For the text-containing cell, return its midpoint in [x, y] coordinate format. 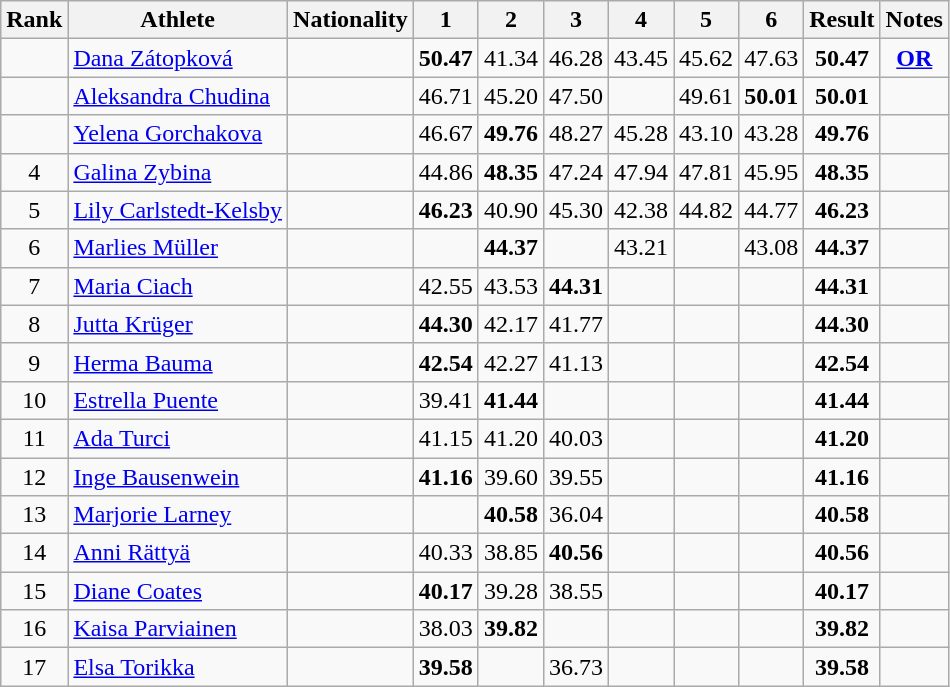
Nationality [351, 20]
11 [34, 438]
41.34 [510, 58]
7 [34, 286]
40.33 [446, 553]
Notes [914, 20]
OR [914, 58]
17 [34, 667]
Result [842, 20]
46.28 [576, 58]
39.60 [510, 477]
Inge Bausenwein [178, 477]
39.55 [576, 477]
48.27 [576, 134]
44.86 [446, 172]
40.90 [510, 210]
39.41 [446, 400]
43.21 [640, 248]
Anni Rättyä [178, 553]
8 [34, 324]
Ada Turci [178, 438]
10 [34, 400]
41.13 [576, 362]
Maria Ciach [178, 286]
Galina Zybina [178, 172]
46.71 [446, 96]
Athlete [178, 20]
Estrella Puente [178, 400]
Yelena Gorchakova [178, 134]
43.10 [706, 134]
9 [34, 362]
47.94 [640, 172]
42.38 [640, 210]
45.30 [576, 210]
45.95 [772, 172]
Lily Carlstedt-Kelsby [178, 210]
49.61 [706, 96]
44.77 [772, 210]
43.53 [510, 286]
15 [34, 591]
Rank [34, 20]
2 [510, 20]
44.82 [706, 210]
1 [446, 20]
38.03 [446, 629]
Diane Coates [178, 591]
36.04 [576, 515]
42.17 [510, 324]
39.28 [510, 591]
47.63 [772, 58]
Herma Bauma [178, 362]
Jutta Krüger [178, 324]
Dana Zátopková [178, 58]
38.85 [510, 553]
13 [34, 515]
Marlies Müller [178, 248]
43.28 [772, 134]
47.50 [576, 96]
47.24 [576, 172]
45.20 [510, 96]
Elsa Torikka [178, 667]
Aleksandra Chudina [178, 96]
41.77 [576, 324]
36.73 [576, 667]
43.08 [772, 248]
47.81 [706, 172]
45.62 [706, 58]
40.03 [576, 438]
38.55 [576, 591]
16 [34, 629]
12 [34, 477]
45.28 [640, 134]
42.27 [510, 362]
41.15 [446, 438]
Marjorie Larney [178, 515]
14 [34, 553]
42.55 [446, 286]
46.67 [446, 134]
Kaisa Parviainen [178, 629]
43.45 [640, 58]
3 [576, 20]
